For the text-containing cell, return its midpoint in [X, Y] coordinate format. 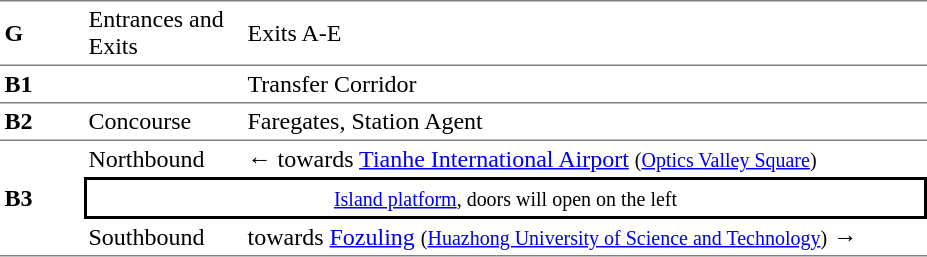
B3 [42, 199]
G [42, 33]
Concourse [164, 123]
Island platform, doors will open on the left [506, 198]
Transfer Corridor [585, 85]
B2 [42, 123]
Entrances and Exits [164, 33]
Southbound [164, 238]
Exits A-E [585, 33]
← towards Tianhe International Airport (Optics Valley Square) [585, 159]
Faregates, Station Agent [585, 123]
B1 [42, 85]
Northbound [164, 159]
towards Fozuling (Huazhong University of Science and Technology) → [585, 238]
